For the text-containing cell, return its midpoint in [X, Y] coordinate format. 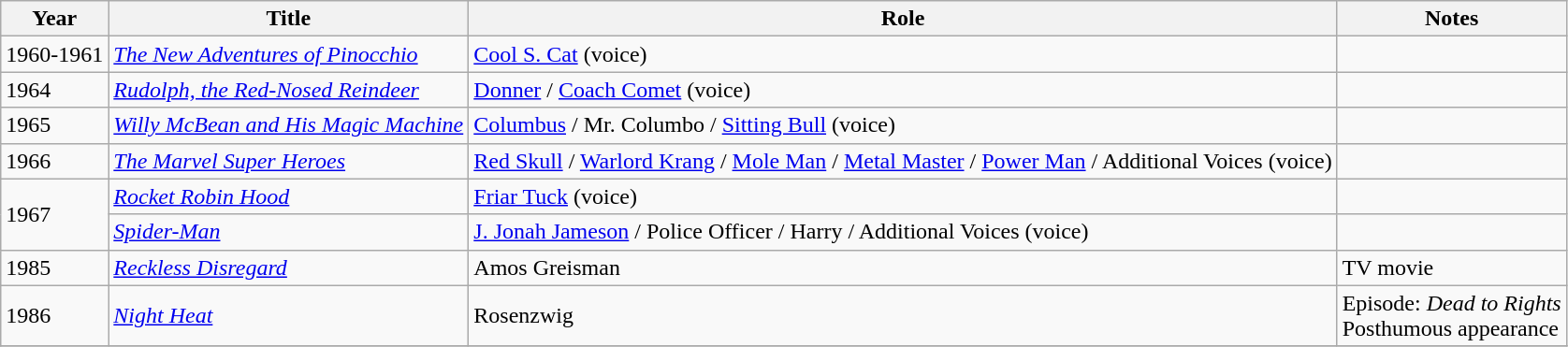
1986 [54, 316]
Episode: Dead to RightsPosthumous appearance [1452, 316]
1964 [54, 90]
1960-1961 [54, 54]
Red Skull / Warlord Krang / Mole Man / Metal Master / Power Man / Additional Voices (voice) [903, 161]
1965 [54, 125]
The New Adventures of Pinocchio [288, 54]
Cool S. Cat (voice) [903, 54]
J. Jonah Jameson / Police Officer / Harry / Additional Voices (voice) [903, 232]
Friar Tuck (voice) [903, 196]
1966 [54, 161]
Donner / Coach Comet (voice) [903, 90]
Willy McBean and His Magic Machine [288, 125]
Spider-Man [288, 232]
Rosenzwig [903, 316]
Notes [1452, 19]
Title [288, 19]
1985 [54, 267]
TV movie [1452, 267]
Year [54, 19]
Reckless Disregard [288, 267]
Role [903, 19]
1967 [54, 214]
Amos Greisman [903, 267]
Night Heat [288, 316]
Rocket Robin Hood [288, 196]
Columbus / Mr. Columbo / Sitting Bull (voice) [903, 125]
The Marvel Super Heroes [288, 161]
Rudolph, the Red-Nosed Reindeer [288, 90]
